Find where the given text appears and provide that cell's center as [X, Y] coordinate. 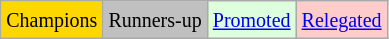
Relegated [342, 20]
Champions [52, 20]
Runners-up [155, 20]
Promoted [252, 20]
